Find where the given text appears and provide that cell's center as [x, y] coordinate. 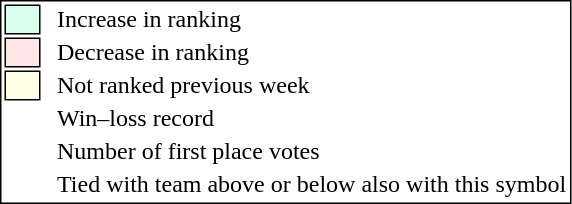
Tied with team above or below also with this symbol [312, 185]
Win–loss record [312, 119]
Not ranked previous week [312, 85]
Number of first place votes [312, 151]
Increase in ranking [312, 19]
Decrease in ranking [312, 53]
